From the cell containing the given text, extract its center point as (X, Y) coordinate. 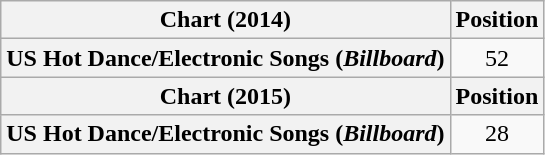
52 (497, 58)
Chart (2014) (226, 20)
28 (497, 134)
Chart (2015) (226, 96)
